Find where the given text appears and provide that cell's center as [x, y] coordinate. 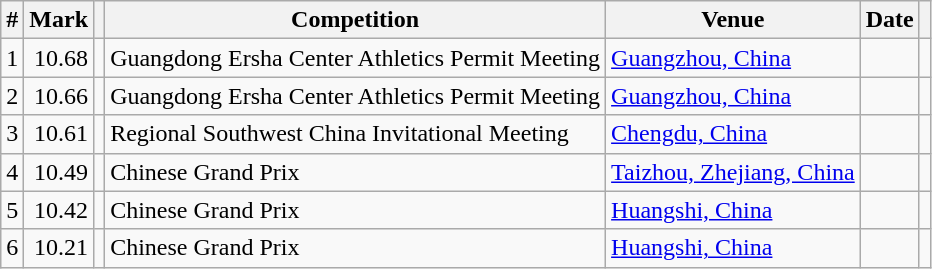
Taizhou, Zhejiang, China [734, 172]
6 [12, 248]
Mark [59, 20]
Regional Southwest China Invitational Meeting [356, 134]
10.49 [59, 172]
10.66 [59, 96]
5 [12, 210]
1 [12, 58]
Chengdu, China [734, 134]
2 [12, 96]
10.61 [59, 134]
Competition [356, 20]
10.68 [59, 58]
4 [12, 172]
# [12, 20]
Date [890, 20]
3 [12, 134]
10.21 [59, 248]
Venue [734, 20]
10.42 [59, 210]
